Determine the (X, Y) coordinate at the center of the cell enclosing the given text.  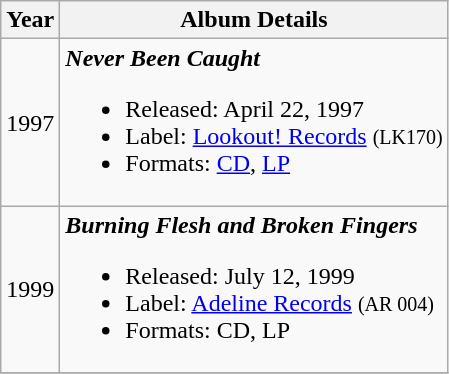
Burning Flesh and Broken FingersReleased: July 12, 1999Label: Adeline Records (AR 004)Formats: CD, LP (254, 290)
Year (30, 20)
Album Details (254, 20)
Never Been CaughtReleased: April 22, 1997Label: Lookout! Records (LK170)Formats: CD, LP (254, 122)
1997 (30, 122)
1999 (30, 290)
